Identify which cell holds the provided text, then report its [x, y] central coordinate. 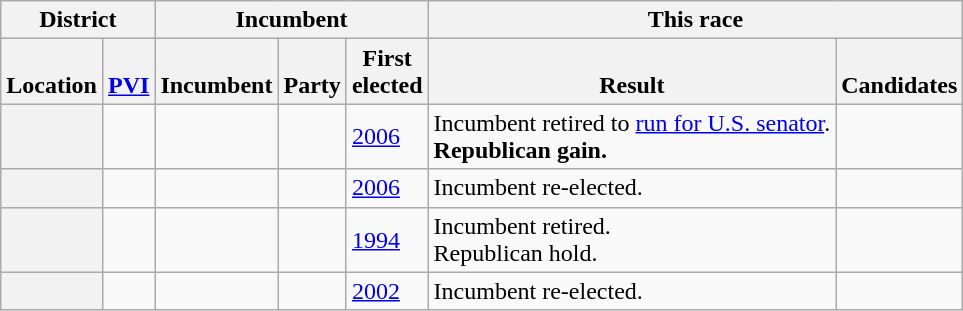
This race [696, 20]
Incumbent retired to run for U.S. senator.Republican gain. [632, 136]
District [78, 20]
Incumbent retired.Republican hold. [632, 240]
2002 [387, 291]
Result [632, 72]
Firstelected [387, 72]
PVI [128, 72]
Location [52, 72]
Candidates [900, 72]
Party [312, 72]
1994 [387, 240]
